Find where the given text appears and provide that cell's center as (X, Y) coordinate. 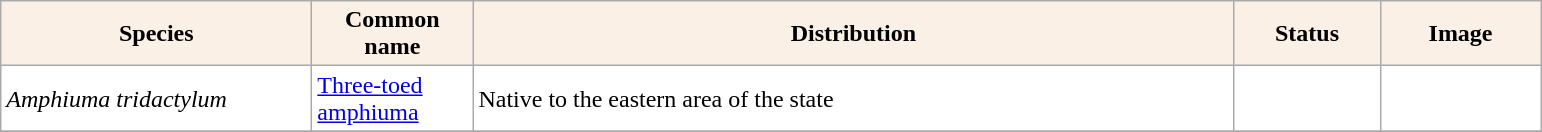
Distribution (854, 34)
Three-toed amphiuma (392, 98)
Amphiuma tridactylum (156, 98)
Species (156, 34)
Image (1460, 34)
Common name (392, 34)
Native to the eastern area of the state (854, 98)
Status (1307, 34)
